Scan for the cell matching the given text and deliver its [X, Y] coordinate at center. 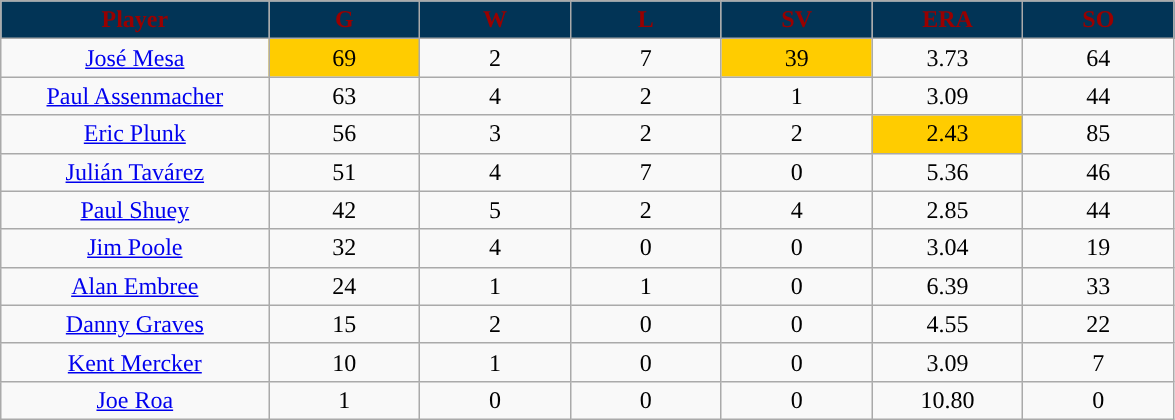
56 [344, 134]
L [646, 20]
39 [796, 58]
Player [135, 20]
Alan Embree [135, 286]
64 [1098, 58]
10.80 [948, 400]
G [344, 20]
2.43 [948, 134]
85 [1098, 134]
Julián Tavárez [135, 172]
W [496, 20]
24 [344, 286]
ERA [948, 20]
2.85 [948, 210]
5.36 [948, 172]
6.39 [948, 286]
SV [796, 20]
Danny Graves [135, 324]
32 [344, 248]
15 [344, 324]
Paul Shuey [135, 210]
46 [1098, 172]
SO [1098, 20]
3.73 [948, 58]
42 [344, 210]
10 [344, 362]
Kent Mercker [135, 362]
Jim Poole [135, 248]
22 [1098, 324]
Eric Plunk [135, 134]
51 [344, 172]
Paul Assenmacher [135, 96]
3.04 [948, 248]
63 [344, 96]
3 [496, 134]
Joe Roa [135, 400]
69 [344, 58]
33 [1098, 286]
5 [496, 210]
19 [1098, 248]
José Mesa [135, 58]
4.55 [948, 324]
